Locate the cell with the specified text and output its [X, Y] center coordinate. 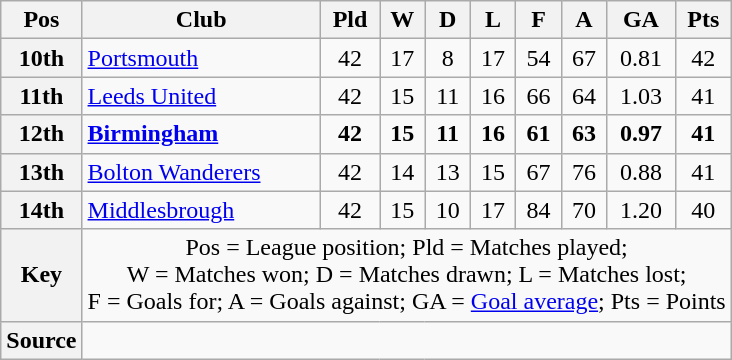
10th [42, 58]
A [584, 20]
64 [584, 96]
0.81 [642, 58]
14 [402, 172]
Source [42, 340]
Club [201, 20]
Portsmouth [201, 58]
14th [42, 210]
GA [642, 20]
84 [538, 210]
13th [42, 172]
Birmingham [201, 134]
Pld [350, 20]
Pts [703, 20]
54 [538, 58]
1.03 [642, 96]
8 [448, 58]
10 [448, 210]
D [448, 20]
1.20 [642, 210]
70 [584, 210]
W [402, 20]
Leeds United [201, 96]
12th [42, 134]
11th [42, 96]
L [492, 20]
13 [448, 172]
Bolton Wanderers [201, 172]
63 [584, 134]
61 [538, 134]
Key [42, 275]
40 [703, 210]
0.97 [642, 134]
76 [584, 172]
F [538, 20]
66 [538, 96]
Pos [42, 20]
Middlesbrough [201, 210]
0.88 [642, 172]
